Capture the cell that displays the provided text and extract its (X, Y) central coordinate. 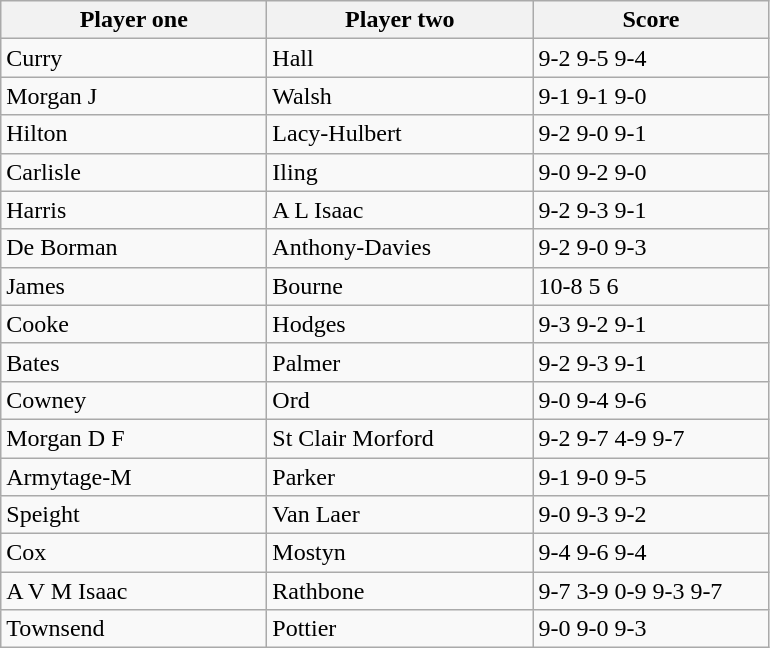
Armytage-M (134, 477)
Cox (134, 553)
Cooke (134, 324)
Speight (134, 515)
Bourne (400, 286)
Hilton (134, 134)
Iling (400, 172)
James (134, 286)
Ord (400, 400)
Morgan D F (134, 438)
Harris (134, 210)
9-3 9-2 9-1 (651, 324)
9-7 3-9 0-9 9-3 9-7 (651, 591)
A L Isaac (400, 210)
9-1 9-0 9-5 (651, 477)
Mostyn (400, 553)
Hall (400, 58)
10-8 5 6 (651, 286)
Walsh (400, 96)
De Borman (134, 248)
Pottier (400, 629)
9-2 9-7 4-9 9-7 (651, 438)
9-0 9-2 9-0 (651, 172)
Carlisle (134, 172)
Player one (134, 20)
Townsend (134, 629)
9-0 9-3 9-2 (651, 515)
Morgan J (134, 96)
Bates (134, 362)
9-1 9-1 9-0 (651, 96)
Parker (400, 477)
St Clair Morford (400, 438)
9-0 9-0 9-3 (651, 629)
Player two (400, 20)
Curry (134, 58)
Cowney (134, 400)
Van Laer (400, 515)
Anthony-Davies (400, 248)
9-2 9-5 9-4 (651, 58)
9-4 9-6 9-4 (651, 553)
Score (651, 20)
A V M Isaac (134, 591)
9-0 9-4 9-6 (651, 400)
9-2 9-0 9-1 (651, 134)
Rathbone (400, 591)
Palmer (400, 362)
9-2 9-0 9-3 (651, 248)
Hodges (400, 324)
Lacy-Hulbert (400, 134)
